Find where the given text appears and provide that cell's center as [X, Y] coordinate. 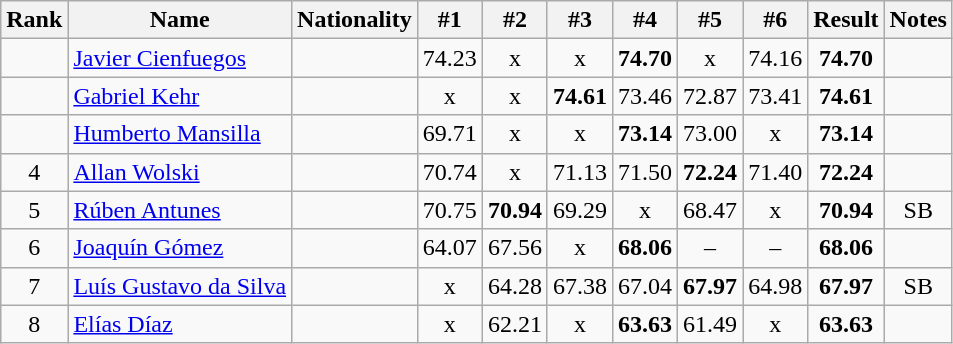
Notes [918, 20]
Result [846, 20]
61.49 [710, 324]
73.46 [644, 96]
73.00 [710, 134]
5 [34, 210]
8 [34, 324]
64.28 [514, 286]
74.23 [450, 58]
69.71 [450, 134]
71.40 [776, 172]
Nationality [355, 20]
4 [34, 172]
70.74 [450, 172]
71.13 [580, 172]
69.29 [580, 210]
64.07 [450, 248]
Gabriel Kehr [180, 96]
Name [180, 20]
#1 [450, 20]
73.41 [776, 96]
Humberto Mansilla [180, 134]
7 [34, 286]
67.56 [514, 248]
64.98 [776, 286]
#3 [580, 20]
62.21 [514, 324]
#6 [776, 20]
Rank [34, 20]
Rúben Antunes [180, 210]
#5 [710, 20]
71.50 [644, 172]
#4 [644, 20]
Allan Wolski [180, 172]
Javier Cienfuegos [180, 58]
70.75 [450, 210]
67.38 [580, 286]
67.04 [644, 286]
68.47 [710, 210]
Luís Gustavo da Silva [180, 286]
72.87 [710, 96]
74.16 [776, 58]
#2 [514, 20]
Elías Díaz [180, 324]
Joaquín Gómez [180, 248]
6 [34, 248]
